For the text-containing cell, return its midpoint in (X, Y) coordinate format. 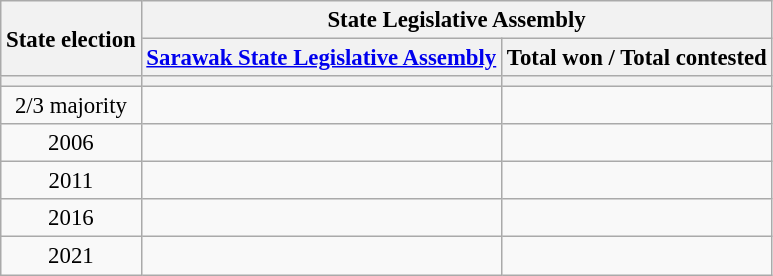
2016 (71, 219)
Total won / Total contested (638, 58)
2021 (71, 256)
State Legislative Assembly (456, 20)
2/3 majority (71, 106)
Sarawak State Legislative Assembly (322, 58)
2011 (71, 181)
2006 (71, 143)
State election (71, 38)
